Scan for the cell matching the given text and deliver its (X, Y) coordinate at center. 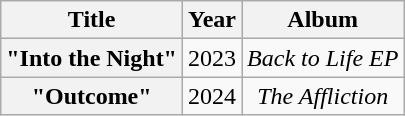
2024 (212, 96)
Back to Life EP (323, 58)
The Affliction (323, 96)
"Outcome" (92, 96)
Year (212, 20)
Title (92, 20)
"Into the Night" (92, 58)
Album (323, 20)
2023 (212, 58)
